Output the [x, y] coordinate of the center of the cell containing the given text.  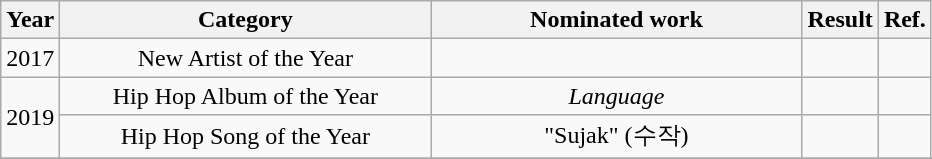
Ref. [904, 20]
"Sujak" (수작) [616, 136]
Hip Hop Song of the Year [246, 136]
2019 [30, 118]
Result [840, 20]
2017 [30, 58]
Year [30, 20]
Language [616, 96]
Hip Hop Album of the Year [246, 96]
New Artist of the Year [246, 58]
Nominated work [616, 20]
Category [246, 20]
